Determine the (X, Y) coordinate at the center of the cell enclosing the given text.  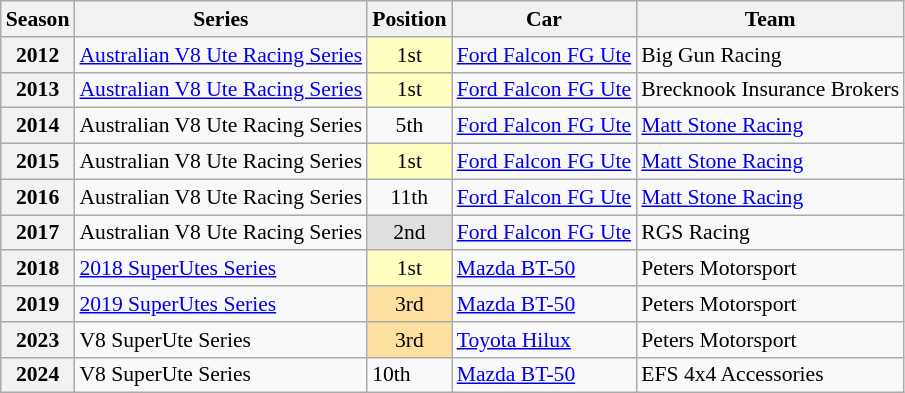
2018 SuperUtes Series (220, 269)
Toyota Hilux (544, 340)
2013 (38, 90)
Position (409, 19)
Big Gun Racing (770, 55)
2019 (38, 304)
2017 (38, 233)
2014 (38, 126)
2018 (38, 269)
Car (544, 19)
Series (220, 19)
2023 (38, 340)
Brecknook Insurance Brokers (770, 90)
2024 (38, 375)
RGS Racing (770, 233)
EFS 4x4 Accessories (770, 375)
Team (770, 19)
11th (409, 197)
2015 (38, 162)
2nd (409, 233)
2012 (38, 55)
2016 (38, 197)
Season (38, 19)
5th (409, 126)
2019 SuperUtes Series (220, 304)
10th (409, 375)
